Scan for the cell matching the given text and deliver its (x, y) coordinate at center. 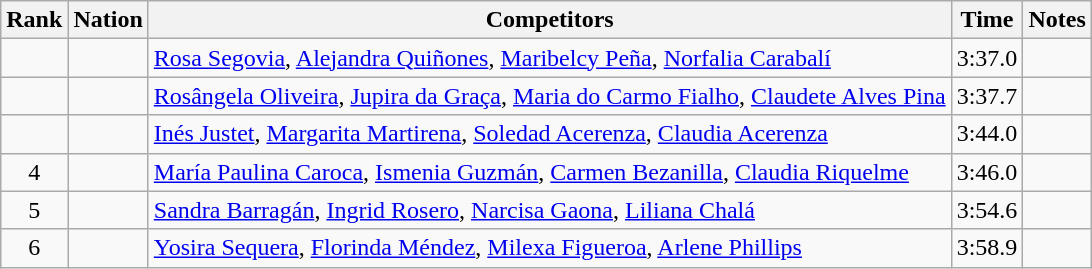
4 (34, 172)
3:58.9 (987, 248)
Sandra Barragán, Ingrid Rosero, Narcisa Gaona, Liliana Chalá (550, 210)
3:37.0 (987, 58)
3:37.7 (987, 96)
3:46.0 (987, 172)
Yosira Sequera, Florinda Méndez, Milexa Figueroa, Arlene Phillips (550, 248)
Rosângela Oliveira, Jupira da Graça, Maria do Carmo Fialho, Claudete Alves Pina (550, 96)
Inés Justet, Margarita Martirena, Soledad Acerenza, Claudia Acerenza (550, 134)
Nation (108, 20)
Time (987, 20)
María Paulina Caroca, Ismenia Guzmán, Carmen Bezanilla, Claudia Riquelme (550, 172)
3:54.6 (987, 210)
Competitors (550, 20)
6 (34, 248)
3:44.0 (987, 134)
Notes (1057, 20)
5 (34, 210)
Rosa Segovia, Alejandra Quiñones, Maribelcy Peña, Norfalia Carabalí (550, 58)
Rank (34, 20)
